Find where the given text appears and provide that cell's center as [x, y] coordinate. 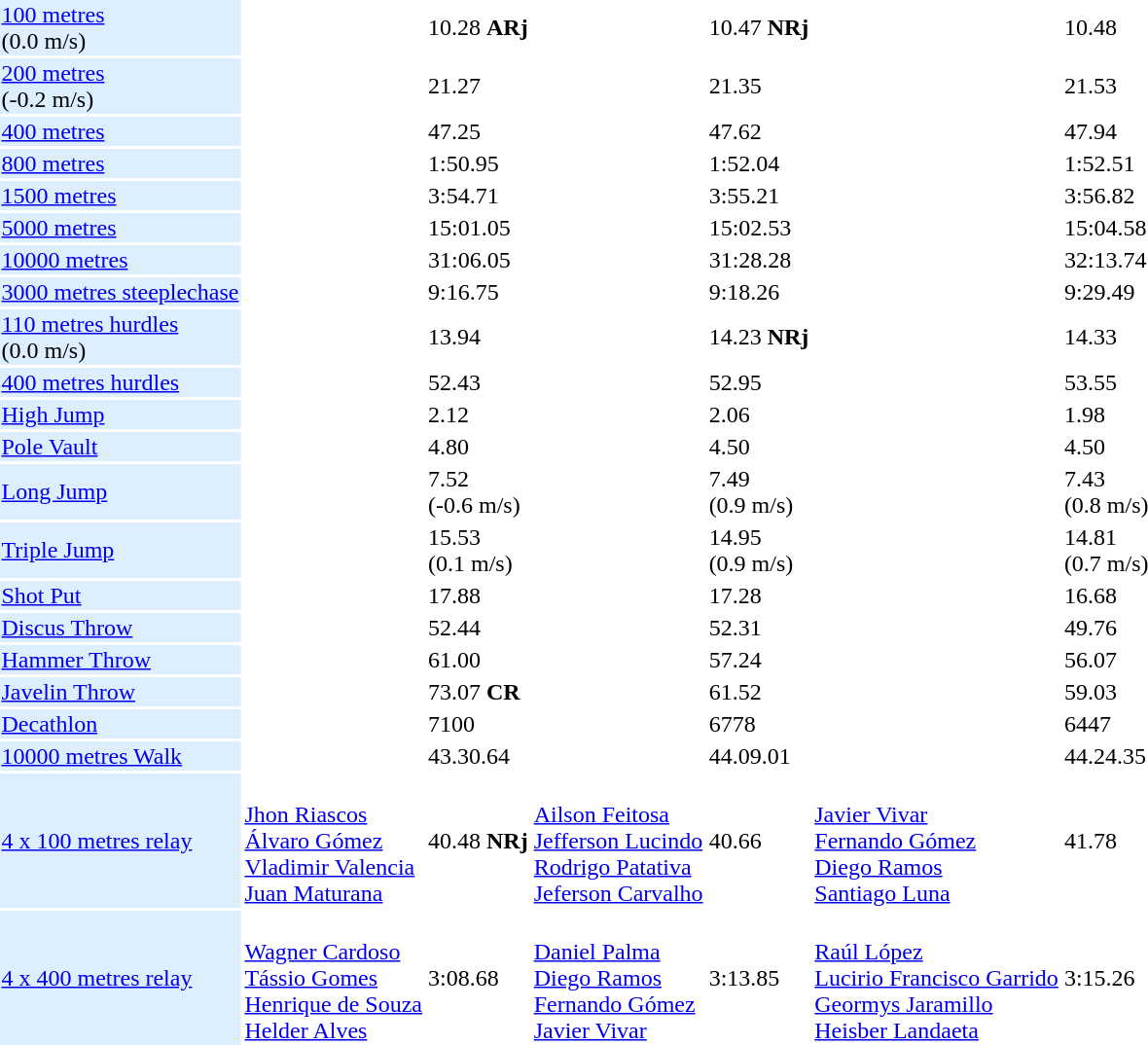
14.95 (0.9 m/s) [759, 551]
3:54.71 [479, 196]
Javier Vivar Fernando Gómez Diego Ramos Santiago Luna [937, 841]
31:28.28 [759, 260]
7.52 (-0.6 m/s) [479, 492]
10000 metres [121, 260]
3:55.21 [759, 196]
Shot Put [121, 595]
4 x 400 metres relay [121, 978]
52.95 [759, 382]
10000 metres Walk [121, 756]
47.25 [479, 131]
3:08.68 [479, 978]
Ailson Feitosa Jefferson Lucindo Rodrigo Patativa Jeferson Carvalho [619, 841]
Long Jump [121, 492]
400 metres hurdles [121, 382]
1500 metres [121, 196]
Wagner Cardoso Tássio Gomes Henrique de Souza Helder Alves [334, 978]
Decathlon [121, 724]
Daniel Palma Diego Ramos Fernando Gómez Javier Vivar [619, 978]
14.23 NRj [759, 337]
Jhon Riascos Álvaro Gómez Vladimir Valencia Juan Maturana [334, 841]
52.44 [479, 628]
17.28 [759, 595]
Javelin Throw [121, 692]
10.28 ARj [479, 27]
1:50.95 [479, 163]
2.06 [759, 414]
800 metres [121, 163]
200 metres (-0.2 m/s) [121, 86]
9:18.26 [759, 292]
1:52.04 [759, 163]
400 metres [121, 131]
Hammer Throw [121, 660]
Raúl López Lucirio Francisco Garrido Geormys Jaramillo Heisber Landaeta [937, 978]
2.12 [479, 414]
21.27 [479, 86]
52.31 [759, 628]
3:13.85 [759, 978]
52.43 [479, 382]
17.88 [479, 595]
High Jump [121, 414]
73.07 CR [479, 692]
9:16.75 [479, 292]
31:06.05 [479, 260]
10.47 NRj [759, 27]
57.24 [759, 660]
4.80 [479, 447]
61.00 [479, 660]
7100 [479, 724]
3000 metres steeplechase [121, 292]
7.49 (0.9 m/s) [759, 492]
44.09.01 [759, 756]
15:02.53 [759, 228]
4.50 [759, 447]
100 metres (0.0 m/s) [121, 27]
61.52 [759, 692]
13.94 [479, 337]
15.53 (0.1 m/s) [479, 551]
47.62 [759, 131]
110 metres hurdles (0.0 m/s) [121, 337]
Triple Jump [121, 551]
Pole Vault [121, 447]
40.48 NRj [479, 841]
Discus Throw [121, 628]
4 x 100 metres relay [121, 841]
43.30.64 [479, 756]
40.66 [759, 841]
21.35 [759, 86]
5000 metres [121, 228]
15:01.05 [479, 228]
6778 [759, 724]
